Find where the given text appears and provide that cell's center as (X, Y) coordinate. 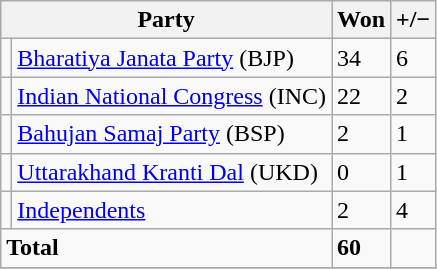
+/− (414, 20)
Uttarakhand Kranti Dal (UKD) (172, 172)
4 (414, 210)
Party (166, 20)
34 (362, 58)
Total (166, 248)
22 (362, 96)
6 (414, 58)
Bharatiya Janata Party (BJP) (172, 58)
Indian National Congress (INC) (172, 96)
0 (362, 172)
60 (362, 248)
Independents (172, 210)
Won (362, 20)
Bahujan Samaj Party (BSP) (172, 134)
